Pinpoint the cell where the given text exists, returning its (x, y) midpoint coordinate. 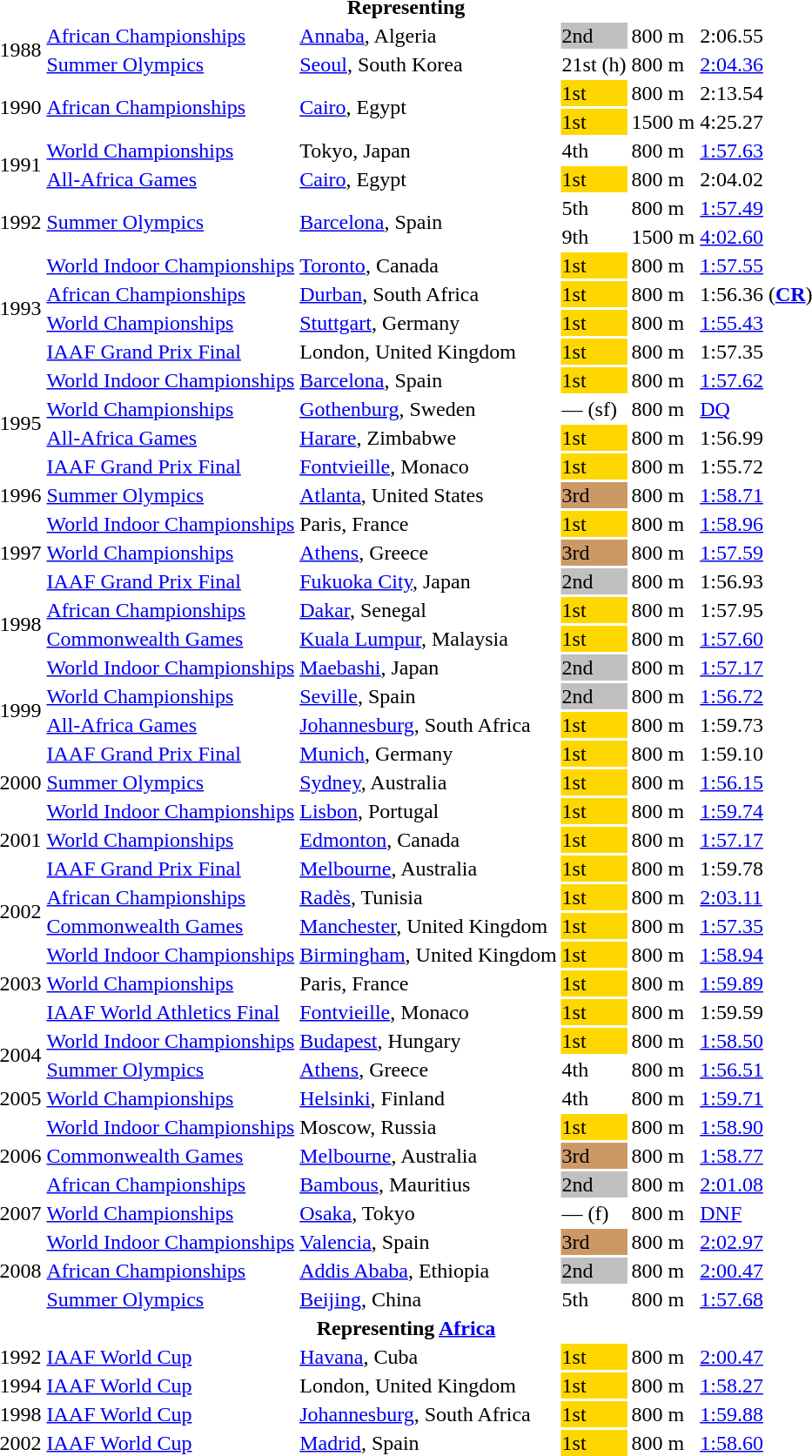
Bambous, Mauritius (428, 1184)
Valencia, Spain (428, 1242)
21st (h) (594, 64)
Tokyo, Japan (428, 151)
Birmingham, United Kingdom (428, 955)
Stuttgart, Germany (428, 323)
Sydney, Australia (428, 782)
Seoul, South Korea (428, 64)
Seville, Spain (428, 696)
Addis Ababa, Ethiopia (428, 1271)
Annaba, Algeria (428, 36)
Manchester, United Kingdom (428, 926)
— (f) (594, 1213)
Maebashi, Japan (428, 668)
Helsinki, Finland (428, 1098)
Havana, Cuba (428, 1357)
Toronto, Canada (428, 265)
Radès, Tunisia (428, 897)
Dakar, Senegal (428, 610)
Fukuoka City, Japan (428, 581)
Lisbon, Portugal (428, 811)
Budapest, Hungary (428, 1041)
IAAF World Athletics Final (171, 1012)
Kuala Lumpur, Malaysia (428, 639)
Moscow, Russia (428, 1127)
— (sf) (594, 409)
Madrid, Spain (428, 1443)
Osaka, Tokyo (428, 1213)
9th (594, 237)
Beijing, China (428, 1299)
Harare, Zimbabwe (428, 438)
Gothenburg, Sweden (428, 409)
Munich, Germany (428, 754)
Atlanta, United States (428, 495)
Durban, South Africa (428, 294)
Edmonton, Canada (428, 840)
